Search for the cell housing the specified text and yield its (x, y) center coordinate. 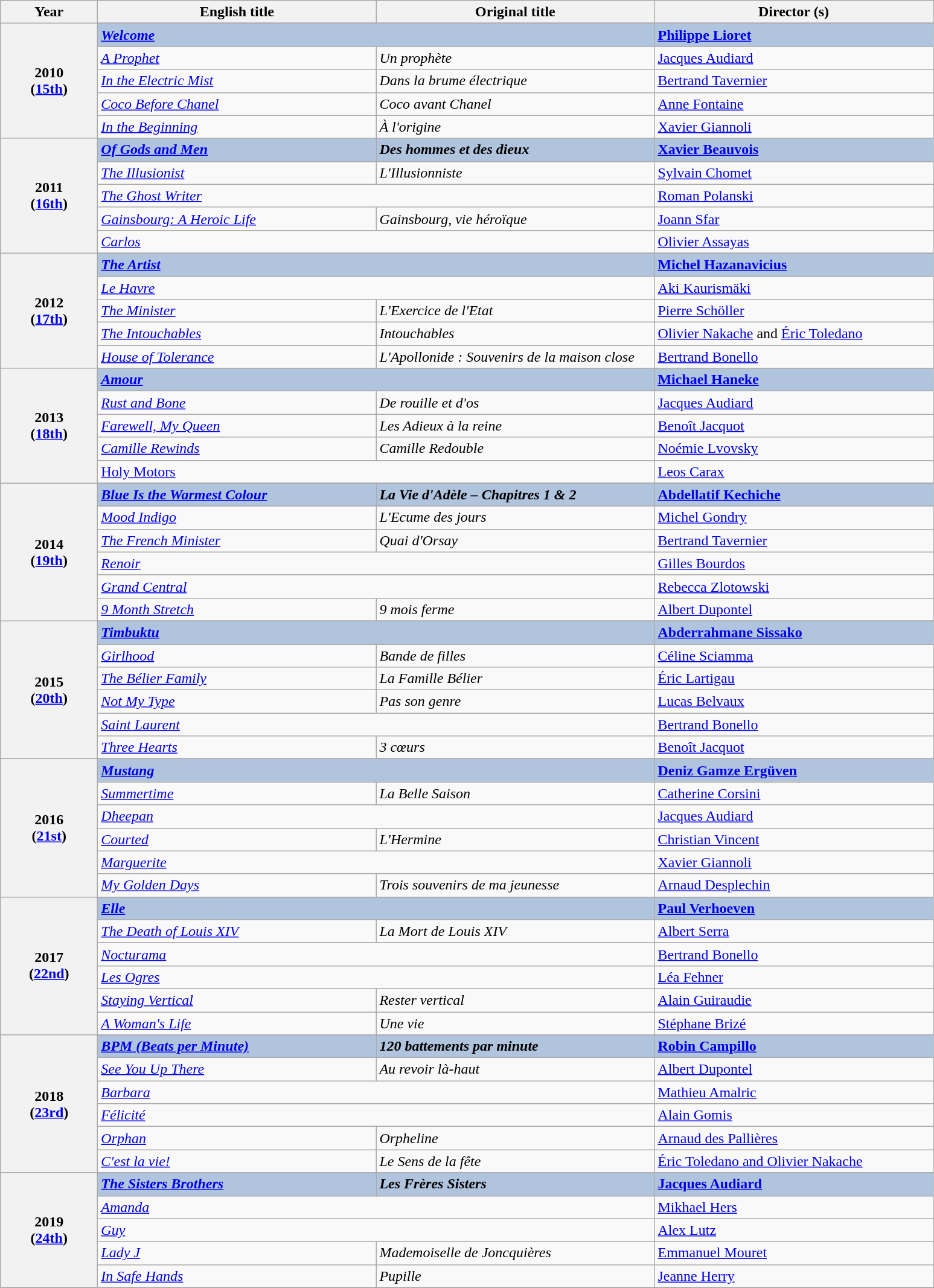
House of Tolerance (237, 357)
2019(24th) (50, 1230)
Arnaud Desplechin (793, 885)
De rouille et d'os (516, 403)
La Belle Saison (516, 793)
Mademoiselle de Joncquières (516, 1253)
9 Month Stretch (237, 609)
Blue Is the Warmest Colour (237, 495)
Guy (376, 1230)
Marguerite (376, 862)
Saint Laurent (376, 725)
Alain Guiraudie (793, 1000)
Joann Sfar (793, 219)
Gainsbourg, vie héroïque (516, 219)
C'est la vie! (237, 1161)
La Vie d'Adèle – Chapitres 1 & 2 (516, 495)
Aki Kaurismäki (793, 288)
Mikhael Hers (793, 1207)
Trois souvenirs de ma jeunesse (516, 885)
Rust and Bone (237, 403)
Emmanuel Mouret (793, 1253)
2011(16th) (50, 196)
Xavier Beauvois (793, 150)
Of Gods and Men (237, 150)
2012(17th) (50, 310)
2017(22nd) (50, 966)
Year (50, 12)
L'Hermine (516, 839)
Catherine Corsini (793, 793)
Grand Central (376, 586)
2013(18th) (50, 426)
Orpheline (516, 1138)
Mood Indigo (237, 517)
Barbara (376, 1092)
The Ghost Writer (376, 196)
Les Adieux à la reine (516, 426)
La Mort de Louis XIV (516, 931)
Dans la brume électrique (516, 81)
La Famille Bélier (516, 679)
Sylvain Chomet (793, 173)
Director (s) (793, 12)
Roman Polanski (793, 196)
Amour (376, 380)
Carlos (376, 242)
Farewell, My Queen (237, 426)
Michel Hazanavicius (793, 264)
2016(21st) (50, 828)
9 mois ferme (516, 609)
Summertime (237, 793)
Alex Lutz (793, 1230)
Timbuktu (376, 632)
Mathieu Amalric (793, 1092)
The Intouchables (237, 334)
Coco avant Chanel (516, 104)
Léa Fehner (793, 977)
The Bélier Family (237, 679)
Nocturama (376, 954)
Courted (237, 839)
Éric Lartigau (793, 679)
L'Illusionniste (516, 173)
Girlhood (237, 655)
The French Minister (237, 540)
Un prophète (516, 58)
Original title (516, 12)
Deniz Gamze Ergüven (793, 771)
BPM (Beats per Minute) (237, 1046)
Rebecca Zlotowski (793, 586)
Olivier Assayas (793, 242)
Abdellatif Kechiche (793, 495)
Orphan (237, 1138)
The Death of Louis XIV (237, 931)
Pas son genre (516, 702)
Coco Before Chanel (237, 104)
Les Ogres (376, 977)
Éric Toledano and Olivier Nakache (793, 1161)
L'Apollonide : Souvenirs de la maison close (516, 357)
2014(19th) (50, 552)
Félicité (376, 1115)
Gilles Bourdos (793, 563)
Stéphane Brizé (793, 1024)
Elle (376, 908)
Camille Rewinds (237, 449)
120 battements par minute (516, 1046)
Des hommes et des dieux (516, 150)
À l'origine (516, 127)
Lucas Belvaux (793, 702)
Michael Haneke (793, 380)
Welcome (376, 35)
Pierre Schöller (793, 311)
Arnaud des Pallières (793, 1138)
Dheepan (376, 816)
Staying Vertical (237, 1000)
Albert Serra (793, 931)
Lady J (237, 1253)
2015(20th) (50, 690)
A Prophet (237, 58)
Intouchables (516, 334)
Camille Redouble (516, 449)
The Minister (237, 311)
Amanda (376, 1207)
Alain Gomis (793, 1115)
Le Havre (376, 288)
Le Sens de la fête (516, 1161)
Rester vertical (516, 1000)
Michel Gondry (793, 517)
Three Hearts (237, 748)
In Safe Hands (237, 1276)
Jeanne Herry (793, 1276)
Olivier Nakache and Éric Toledano (793, 334)
Abderrahmane Sissako (793, 632)
Not My Type (237, 702)
Mustang (376, 771)
Bande de filles (516, 655)
Une vie (516, 1024)
Holy Motors (376, 472)
L'Ecume des jours (516, 517)
The Sisters Brothers (237, 1184)
2010(15th) (50, 81)
Christian Vincent (793, 839)
Les Frères Sisters (516, 1184)
English title (237, 12)
See You Up There (237, 1069)
Pupille (516, 1276)
In the Beginning (237, 127)
The Illusionist (237, 173)
Renoir (376, 563)
Paul Verhoeven (793, 908)
Noémie Lvovsky (793, 449)
Quai d'Orsay (516, 540)
Philippe Lioret (793, 35)
The Artist (376, 264)
My Golden Days (237, 885)
2018(23rd) (50, 1104)
Leos Carax (793, 472)
Céline Sciamma (793, 655)
Anne Fontaine (793, 104)
L'Exercice de l'Etat (516, 311)
In the Electric Mist (237, 81)
Gainsbourg: A Heroic Life (237, 219)
3 cœurs (516, 748)
Robin Campillo (793, 1046)
A Woman's Life (237, 1024)
Au revoir là-haut (516, 1069)
